Extract the [x, y] coordinate from the center of the cell holding the provided text.  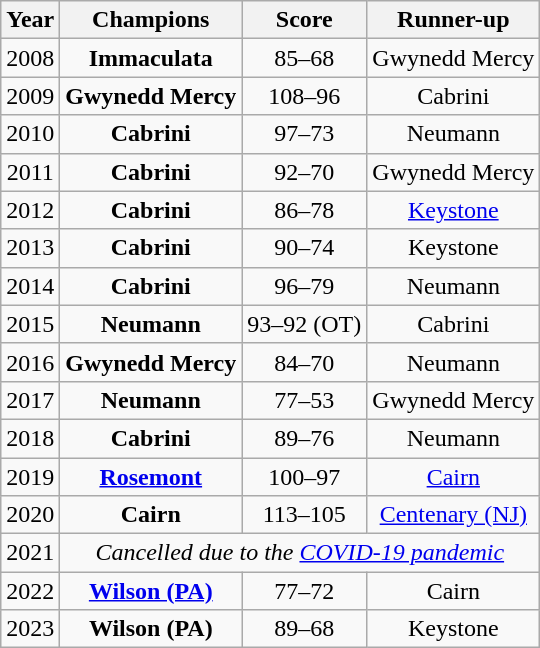
Score [304, 20]
Champions [151, 20]
113–105 [304, 515]
2021 [30, 553]
2013 [30, 248]
2016 [30, 362]
86–78 [304, 210]
89–76 [304, 438]
Centenary (NJ) [454, 515]
2022 [30, 591]
2017 [30, 400]
2015 [30, 324]
2008 [30, 58]
Cancelled due to the COVID-19 pandemic [300, 553]
77–72 [304, 591]
2012 [30, 210]
Runner-up [454, 20]
90–74 [304, 248]
Rosemont [151, 477]
85–68 [304, 58]
2020 [30, 515]
2023 [30, 629]
89–68 [304, 629]
93–92 (OT) [304, 324]
Year [30, 20]
97–73 [304, 134]
84–70 [304, 362]
2009 [30, 96]
96–79 [304, 286]
Immaculata [151, 58]
100–97 [304, 477]
2018 [30, 438]
2014 [30, 286]
2019 [30, 477]
2010 [30, 134]
77–53 [304, 400]
108–96 [304, 96]
92–70 [304, 172]
2011 [30, 172]
